Locate the cell with the specified text and output its [x, y] center coordinate. 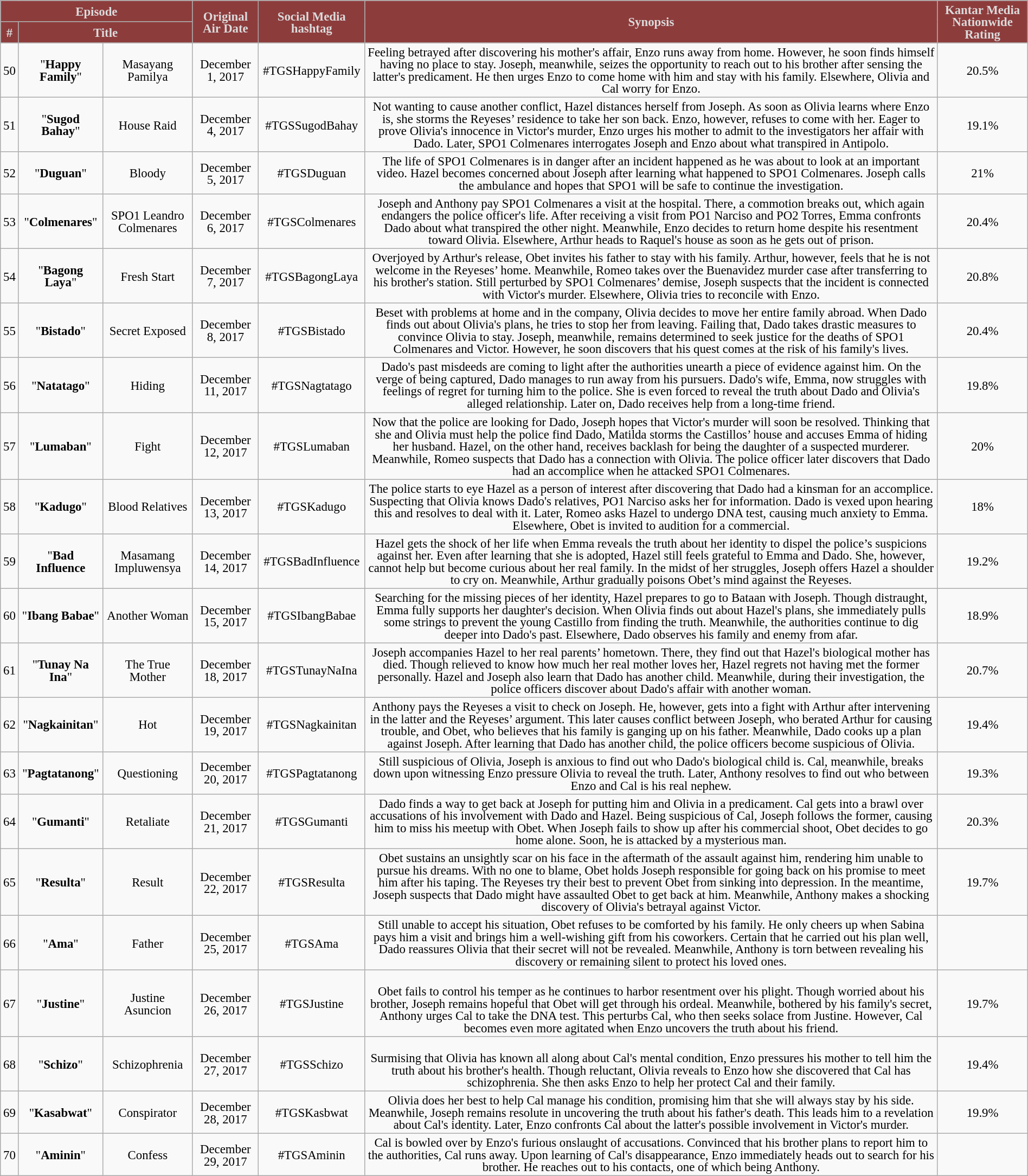
70 [10, 1155]
Fresh Start [147, 277]
December 27, 2017 [226, 1064]
December 11, 2017 [226, 385]
"Colmenares" [61, 221]
64 [10, 822]
#TGSTunayNaIna [312, 670]
House Raid [147, 125]
51 [10, 125]
# [10, 33]
"Bad Influence [61, 561]
58 [10, 506]
19.8% [982, 385]
20.5% [982, 70]
Result [147, 882]
December 12, 2017 [226, 446]
#TGSNagkainitan [312, 724]
December 25, 2017 [226, 943]
#TGSBistado [312, 331]
53 [10, 221]
Social Media hashtag [312, 22]
Father [147, 943]
Secret Exposed [147, 331]
December 7, 2017 [226, 277]
65 [10, 882]
69 [10, 1113]
Schizophrenia [147, 1064]
December 18, 2017 [226, 670]
December 26, 2017 [226, 1003]
#TGSIbangBabae [312, 616]
December 20, 2017 [226, 773]
20.3% [982, 822]
#TGSDuguan [312, 173]
"Kasabwat" [61, 1113]
"Lumaban" [61, 446]
#TGSColmenares [312, 221]
20.7% [982, 670]
#TGSKadugo [312, 506]
55 [10, 331]
63 [10, 773]
"Gumanti" [61, 822]
Original Air Date [226, 22]
December 5, 2017 [226, 173]
"Bistado" [61, 331]
68 [10, 1064]
#TGSSchizo [312, 1064]
#TGSLumaban [312, 446]
Conspirator [147, 1113]
#TGSKasbwat [312, 1113]
61 [10, 670]
December 8, 2017 [226, 331]
18.9% [982, 616]
#TGSAminin [312, 1155]
Masayang Pamilya [147, 70]
#TGSHappyFamily [312, 70]
67 [10, 1003]
Episode [97, 11]
#TGSJustine [312, 1003]
#TGSNagtatago [312, 385]
December 19, 2017 [226, 724]
SPO1 Leandro Colmenares [147, 221]
Another Woman [147, 616]
"Duguan" [61, 173]
December 14, 2017 [226, 561]
Kantar Media Nationwide Rating [982, 22]
21% [982, 173]
"Tunay Na Ina" [61, 670]
50 [10, 70]
"Happy Family" [61, 70]
December 15, 2017 [226, 616]
#TGSGumanti [312, 822]
December 1, 2017 [226, 70]
The True Mother [147, 670]
"Bagong Laya" [61, 277]
#TGSBadInfluence [312, 561]
Retaliate [147, 822]
December 6, 2017 [226, 221]
60 [10, 616]
20.8% [982, 277]
Questioning [147, 773]
"Pagtatanong" [61, 773]
"Sugod Bahay" [61, 125]
52 [10, 173]
"Schizo" [61, 1064]
59 [10, 561]
"Nagkainitan" [61, 724]
"Ibang Babae" [61, 616]
Fight [147, 446]
Masamang Impluwensya [147, 561]
December 29, 2017 [226, 1155]
December 13, 2017 [226, 506]
Synopsis [651, 22]
18% [982, 506]
Justine Asuncion [147, 1003]
"Resulta" [61, 882]
Title [105, 33]
"Justine" [61, 1003]
Hiding [147, 385]
19.3% [982, 773]
20% [982, 446]
19.1% [982, 125]
57 [10, 446]
62 [10, 724]
#TGSPagtatanong [312, 773]
19.2% [982, 561]
Confess [147, 1155]
66 [10, 943]
Blood Relatives [147, 506]
December 4, 2017 [226, 125]
"Ama" [61, 943]
56 [10, 385]
December 21, 2017 [226, 822]
"Aminin" [61, 1155]
#TGSAma [312, 943]
Bloody [147, 173]
#TGSSugodBahay [312, 125]
December 28, 2017 [226, 1113]
"Kadugo" [61, 506]
54 [10, 277]
#TGSResulta [312, 882]
Hot [147, 724]
"Natatago" [61, 385]
#TGSBagongLaya [312, 277]
December 22, 2017 [226, 882]
19.9% [982, 1113]
